Identify which cell holds the provided text, then report its (x, y) central coordinate. 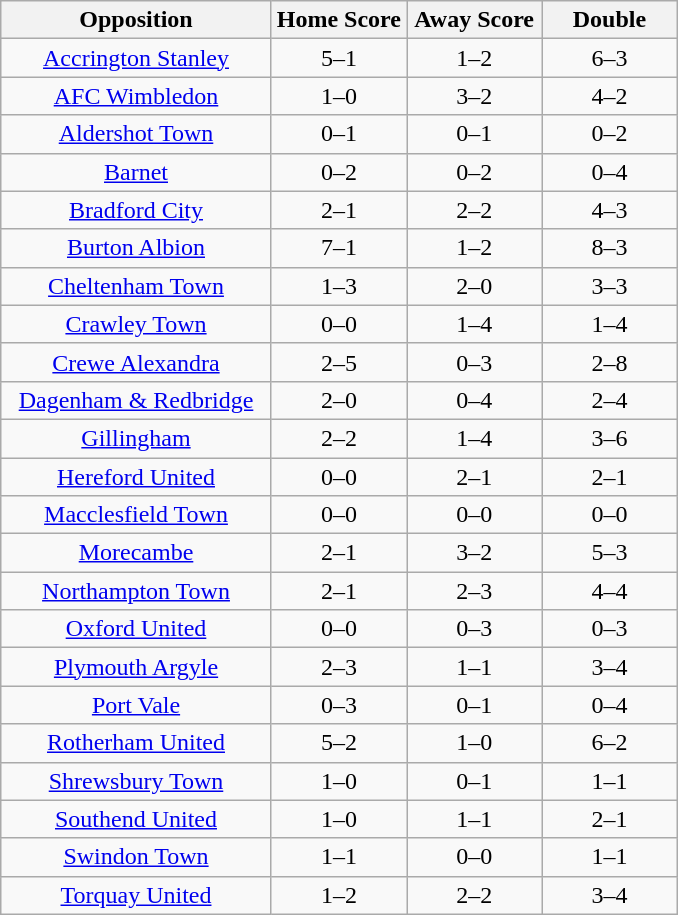
2–4 (610, 400)
Bradford City (136, 210)
4–2 (610, 96)
Barnet (136, 172)
Torquay United (136, 895)
Accrington Stanley (136, 58)
Southend United (136, 819)
Burton Albion (136, 248)
Rotherham United (136, 743)
2–5 (338, 362)
Double (610, 20)
6–2 (610, 743)
Crawley Town (136, 324)
Dagenham & Redbridge (136, 400)
3–6 (610, 438)
Northampton Town (136, 591)
5–2 (338, 743)
Macclesfield Town (136, 515)
Cheltenham Town (136, 286)
Home Score (338, 20)
Morecambe (136, 553)
Hereford United (136, 477)
6–3 (610, 58)
Port Vale (136, 705)
Opposition (136, 20)
8–3 (610, 248)
Plymouth Argyle (136, 667)
AFC Wimbledon (136, 96)
1–3 (338, 286)
5–3 (610, 553)
7–1 (338, 248)
Gillingham (136, 438)
2–8 (610, 362)
4–4 (610, 591)
Away Score (474, 20)
Crewe Alexandra (136, 362)
Swindon Town (136, 857)
5–1 (338, 58)
Oxford United (136, 629)
Shrewsbury Town (136, 781)
4–3 (610, 210)
Aldershot Town (136, 134)
3–3 (610, 286)
